Extract the [X, Y] coordinate from the center of the cell holding the provided text.  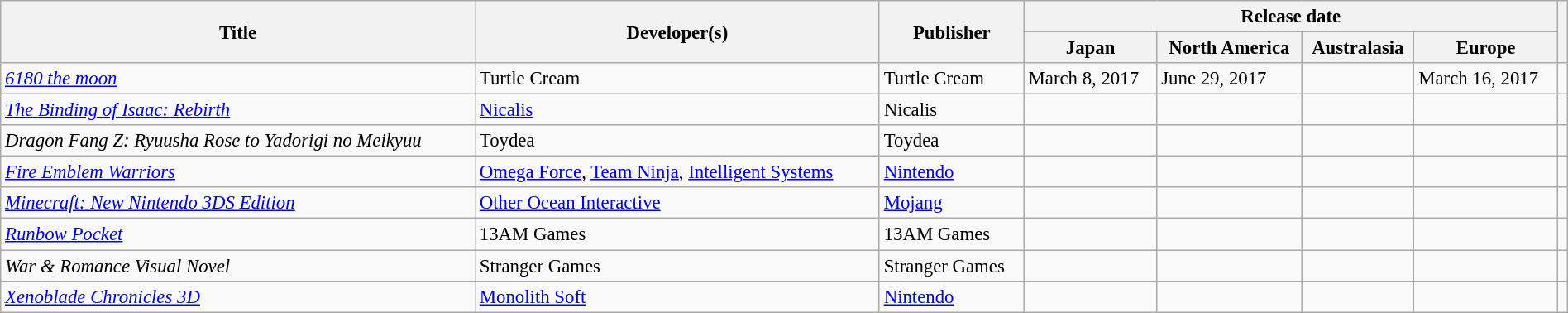
The Binding of Isaac: Rebirth [238, 110]
Xenoblade Chronicles 3D [238, 296]
Publisher [951, 31]
Dragon Fang Z: Ryuusha Rose to Yadorigi no Meikyuu [238, 141]
March 8, 2017 [1090, 79]
June 29, 2017 [1229, 79]
Monolith Soft [678, 296]
Title [238, 31]
Minecraft: New Nintendo 3DS Edition [238, 203]
Release date [1290, 17]
Omega Force, Team Ninja, Intelligent Systems [678, 172]
Australasia [1358, 48]
6180 the moon [238, 79]
Runbow Pocket [238, 234]
Mojang [951, 203]
Developer(s) [678, 31]
North America [1229, 48]
Other Ocean Interactive [678, 203]
Fire Emblem Warriors [238, 172]
Europe [1485, 48]
March 16, 2017 [1485, 79]
Japan [1090, 48]
War & Romance Visual Novel [238, 266]
